Return the (x, y) coordinate for the center point of the cell that contains the specified text.  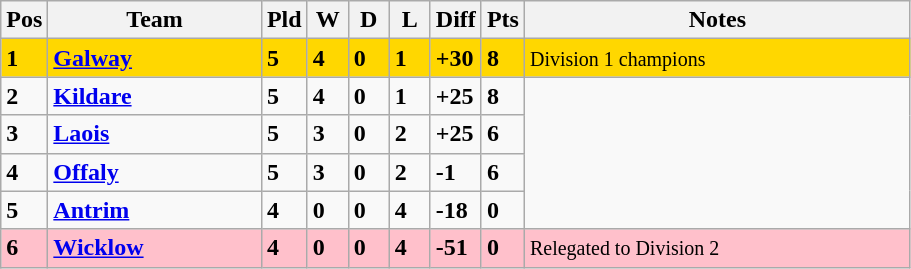
Antrim (155, 210)
Team (155, 20)
Notes (717, 20)
Relegated to Division 2 (717, 248)
Division 1 champions (717, 58)
-51 (456, 248)
Pts (502, 20)
W (328, 20)
Pos (24, 20)
+30 (456, 58)
-18 (456, 210)
Pld (284, 20)
Diff (456, 20)
Offaly (155, 172)
D (368, 20)
Galway (155, 58)
L (410, 20)
Laois (155, 134)
-1 (456, 172)
Kildare (155, 96)
Wicklow (155, 248)
